Extract the [X, Y] coordinate from the center of the cell holding the provided text.  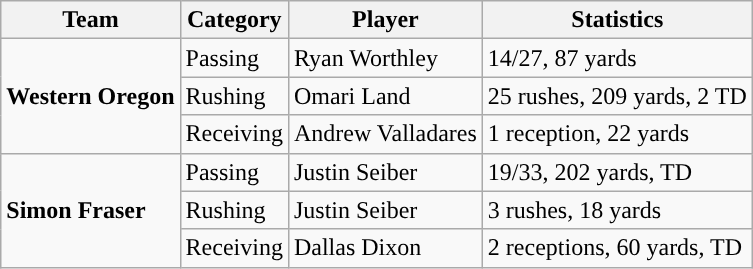
Category [234, 20]
Player [385, 20]
Ryan Worthley [385, 58]
2 receptions, 60 yards, TD [617, 248]
Dallas Dixon [385, 248]
Statistics [617, 20]
Omari Land [385, 96]
Western Oregon [90, 96]
Team [90, 20]
14/27, 87 yards [617, 58]
1 reception, 22 yards [617, 134]
3 rushes, 18 yards [617, 210]
Andrew Valladares [385, 134]
25 rushes, 209 yards, 2 TD [617, 96]
Simon Fraser [90, 210]
19/33, 202 yards, TD [617, 172]
